Find where the given text appears and provide that cell's center as [X, Y] coordinate. 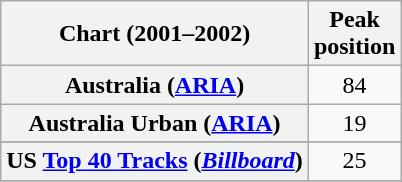
84 [354, 85]
Australia Urban (ARIA) [155, 123]
US Top 40 Tracks (Billboard) [155, 161]
19 [354, 123]
25 [354, 161]
Chart (2001–2002) [155, 34]
Peakposition [354, 34]
Australia (ARIA) [155, 85]
